Extract the [x, y] coordinate from the center of the cell holding the provided text.  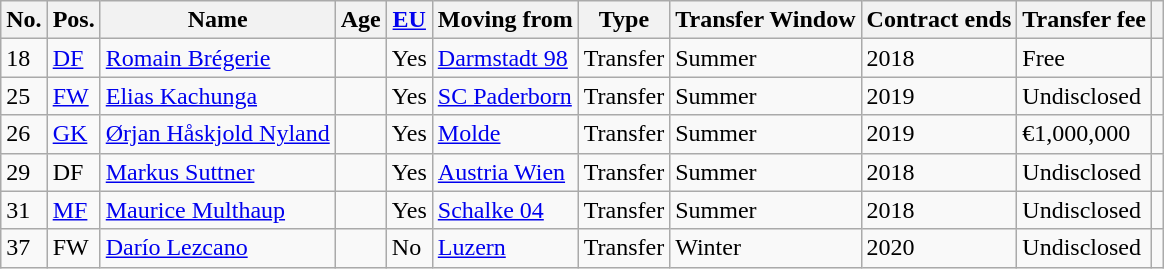
Age [360, 20]
26 [24, 134]
SC Paderborn [505, 96]
Winter [766, 248]
EU [409, 20]
2020 [939, 248]
Darmstadt 98 [505, 58]
Austria Wien [505, 172]
37 [24, 248]
Schalke 04 [505, 210]
Name [218, 20]
No [409, 248]
No. [24, 20]
MF [74, 210]
Luzern [505, 248]
Molde [505, 134]
€1,000,000 [1084, 134]
Darío Lezcano [218, 248]
Ørjan Håskjold Nyland [218, 134]
29 [24, 172]
Markus Suttner [218, 172]
Free [1084, 58]
18 [24, 58]
Contract ends [939, 20]
Romain Brégerie [218, 58]
Transfer Window [766, 20]
Moving from [505, 20]
Type [624, 20]
Maurice Multhaup [218, 210]
25 [24, 96]
Pos. [74, 20]
Elias Kachunga [218, 96]
GK [74, 134]
31 [24, 210]
Transfer fee [1084, 20]
